Provide the (x, y) coordinate of the cell's center where the given text is located.  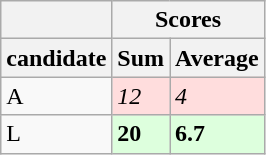
6.7 (218, 134)
Scores (188, 20)
L (56, 134)
Average (218, 58)
4 (218, 96)
A (56, 96)
candidate (56, 58)
20 (141, 134)
Sum (141, 58)
12 (141, 96)
